Detect which cell encompasses the target text, then output its [X, Y] center coordinate. 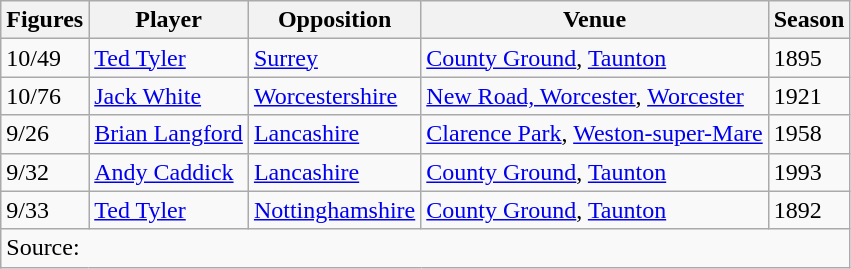
Worcestershire [334, 96]
10/49 [45, 58]
Source: [426, 248]
Figures [45, 20]
Season [809, 20]
Andy Caddick [169, 172]
9/32 [45, 172]
Brian Langford [169, 134]
Venue [594, 20]
1892 [809, 210]
9/33 [45, 210]
10/76 [45, 96]
Surrey [334, 58]
New Road, Worcester, Worcester [594, 96]
1921 [809, 96]
1895 [809, 58]
1993 [809, 172]
1958 [809, 134]
9/26 [45, 134]
Opposition [334, 20]
Player [169, 20]
Jack White [169, 96]
Clarence Park, Weston-super-Mare [594, 134]
Nottinghamshire [334, 210]
